Determine the (X, Y) coordinate at the center of the cell enclosing the given text.  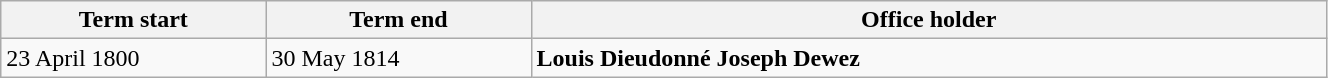
30 May 1814 (398, 58)
Office holder (928, 20)
Term start (134, 20)
Louis Dieudonné Joseph Dewez (928, 58)
Term end (398, 20)
23 April 1800 (134, 58)
